Detect which cell encompasses the target text, then output its (x, y) center coordinate. 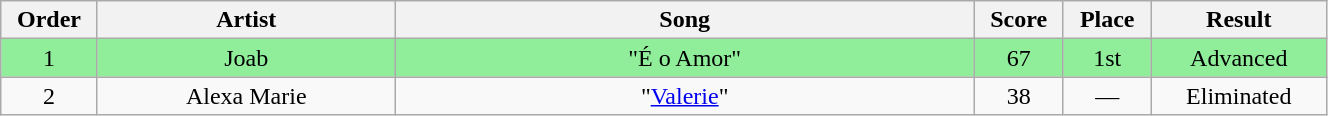
Order (49, 20)
— (1107, 96)
"Valerie" (684, 96)
38 (1018, 96)
"É o Amor" (684, 58)
Result (1238, 20)
Alexa Marie (246, 96)
1 (49, 58)
Score (1018, 20)
1st (1107, 58)
2 (49, 96)
Advanced (1238, 58)
Eliminated (1238, 96)
Artist (246, 20)
Place (1107, 20)
67 (1018, 58)
Song (684, 20)
Joab (246, 58)
